From the cell containing the given text, extract its center point as [X, Y] coordinate. 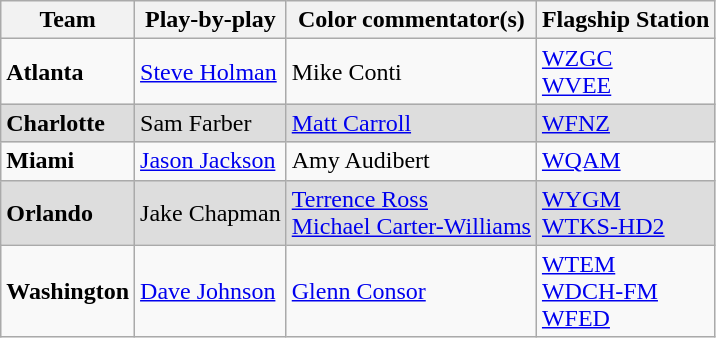
Orlando [68, 212]
Sam Farber [211, 123]
Glenn Consor [411, 291]
WYGMWTKS-HD2 [625, 212]
Dave Johnson [211, 291]
Jason Jackson [211, 161]
Charlotte [68, 123]
WTEM WDCH-FM WFED [625, 291]
WFNZ [625, 123]
Color commentator(s) [411, 20]
Atlanta [68, 72]
Miami [68, 161]
Flagship Station [625, 20]
Matt Carroll [411, 123]
WZGCWVEE [625, 72]
Steve Holman [211, 72]
Mike Conti [411, 72]
Team [68, 20]
Washington [68, 291]
Amy Audibert [411, 161]
WQAM [625, 161]
Play-by-play [211, 20]
Jake Chapman [211, 212]
Terrence RossMichael Carter-Williams [411, 212]
